For the text-containing cell, return its midpoint in (X, Y) coordinate format. 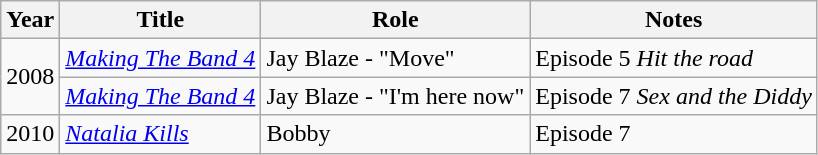
Bobby (396, 134)
Jay Blaze - "I'm here now" (396, 96)
Episode 7 Sex and the Diddy (674, 96)
Notes (674, 20)
Year (30, 20)
2010 (30, 134)
Jay Blaze - "Move" (396, 58)
Role (396, 20)
Natalia Kills (160, 134)
Title (160, 20)
2008 (30, 77)
Episode 5 Hit the road (674, 58)
Episode 7 (674, 134)
